Provide the (X, Y) coordinate of the cell's center where the given text is located.  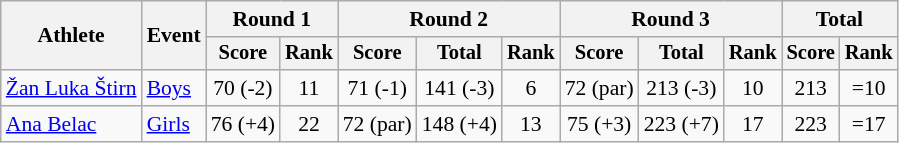
148 (+4) (460, 124)
75 (+3) (600, 124)
Round 3 (671, 19)
70 (-2) (243, 88)
223 (811, 124)
Round 1 (272, 19)
17 (753, 124)
6 (531, 88)
Round 2 (449, 19)
Girls (174, 124)
Event (174, 36)
213 (-3) (682, 88)
22 (309, 124)
213 (811, 88)
141 (-3) (460, 88)
11 (309, 88)
223 (+7) (682, 124)
Boys (174, 88)
Athlete (72, 36)
76 (+4) (243, 124)
71 (-1) (378, 88)
10 (753, 88)
13 (531, 124)
Ana Belac (72, 124)
=10 (869, 88)
Žan Luka Štirn (72, 88)
=17 (869, 124)
